Pinpoint the cell where the given text exists, returning its [X, Y] midpoint coordinate. 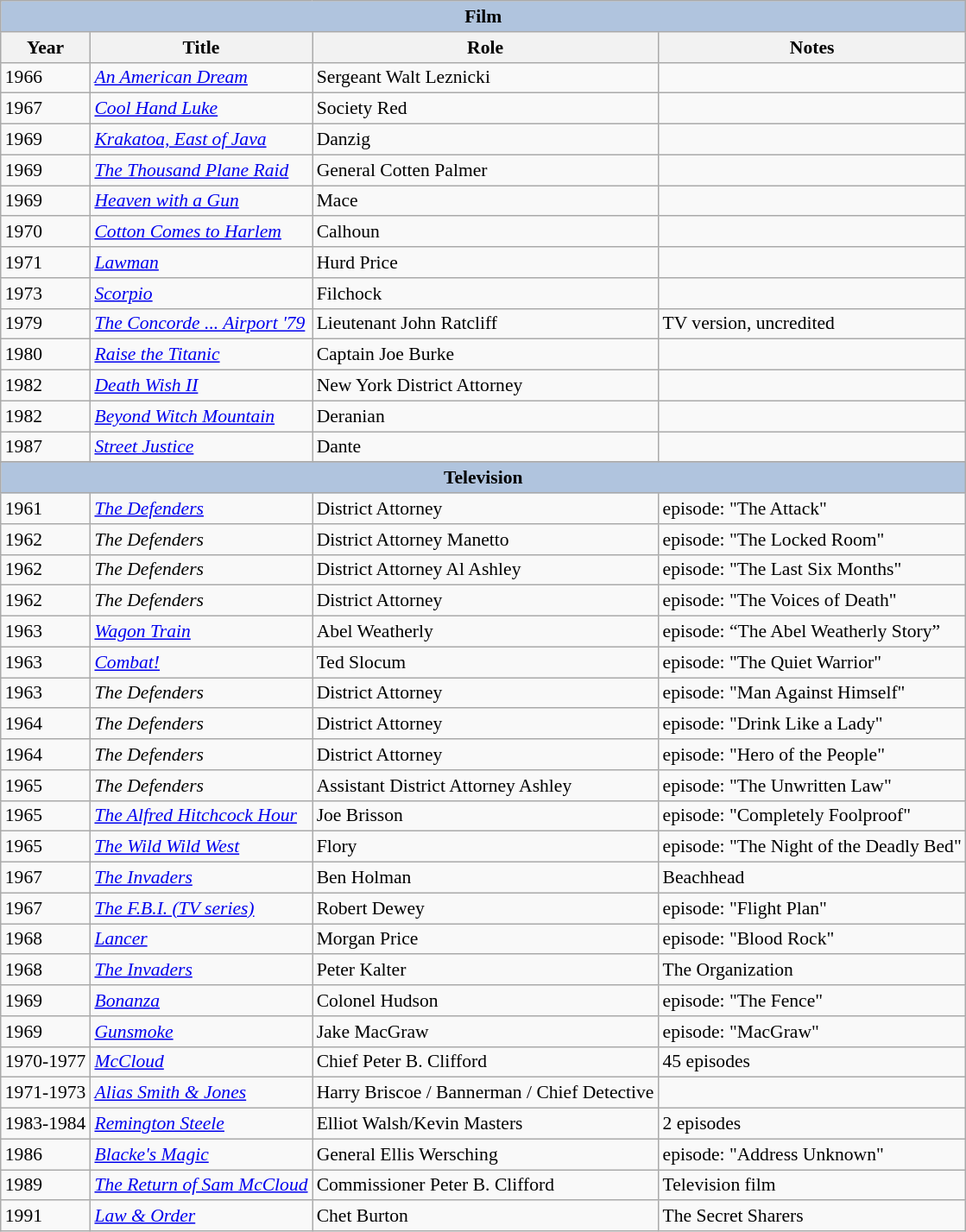
Alias Smith & Jones [200, 1093]
The Organization [812, 970]
episode: "The Locked Room" [812, 540]
Title [200, 47]
District Attorney Al Ashley [485, 570]
Lancer [200, 939]
Morgan Price [485, 939]
episode: "The Fence" [812, 1001]
Television [483, 478]
The Wild Wild West [200, 847]
An American Dream [200, 78]
episode: "The Attack" [812, 509]
1991 [46, 1216]
episode: "Drink Like a Lady" [812, 724]
Cotton Comes to Harlem [200, 232]
Calhoun [485, 232]
Wagon Train [200, 632]
Ted Slocum [485, 662]
General Cotten Palmer [485, 170]
Bonanza [200, 1001]
Gunsmoke [200, 1032]
McCloud [200, 1062]
The F.B.I. (TV series) [200, 908]
Ben Holman [485, 878]
The Return of Sam McCloud [200, 1185]
Remington Steele [200, 1124]
Hurd Price [485, 262]
The Thousand Plane Raid [200, 170]
1966 [46, 78]
episode: "Address Unknown" [812, 1154]
Dante [485, 447]
Year [46, 47]
Commissioner Peter B. Clifford [485, 1185]
2 episodes [812, 1124]
1971 [46, 262]
Harry Briscoe / Bannerman / Chief Detective [485, 1093]
episode: "MacGraw" [812, 1032]
1971-1973 [46, 1093]
episode: "Hero of the People" [812, 755]
TV version, uncredited [812, 324]
Lieutenant John Ratcliff [485, 324]
episode: "The Voices of Death" [812, 601]
1973 [46, 294]
Captain Joe Burke [485, 355]
Combat! [200, 662]
Mace [485, 201]
Sergeant Walt Leznicki [485, 78]
Assistant District Attorney Ashley [485, 786]
District Attorney Manetto [485, 540]
1983-1984 [46, 1124]
Raise the Titanic [200, 355]
Jake MacGraw [485, 1032]
Society Red [485, 109]
episode: "Completely Foolproof" [812, 816]
The Alfred Hitchcock Hour [200, 816]
episode: "The Last Six Months" [812, 570]
Television film [812, 1185]
episode: "The Unwritten Law" [812, 786]
episode: “The Abel Weatherly Story” [812, 632]
Krakatoa, East of Java [200, 140]
Scorpio [200, 294]
Role [485, 47]
Abel Weatherly [485, 632]
Elliot Walsh/Kevin Masters [485, 1124]
episode: "The Night of the Deadly Bed" [812, 847]
Beyond Witch Mountain [200, 416]
New York District Attorney [485, 386]
Deranian [485, 416]
Joe Brisson [485, 816]
Chief Peter B. Clifford [485, 1062]
The Concorde ... Airport '79 [200, 324]
The Secret Sharers [812, 1216]
Chet Burton [485, 1216]
Peter Kalter [485, 970]
1961 [46, 509]
Law & Order [200, 1216]
Colonel Hudson [485, 1001]
1970-1977 [46, 1062]
Notes [812, 47]
1986 [46, 1154]
Heaven with a Gun [200, 201]
Flory [485, 847]
1979 [46, 324]
Robert Dewey [485, 908]
Cool Hand Luke [200, 109]
1989 [46, 1185]
Film [483, 16]
Death Wish II [200, 386]
45 episodes [812, 1062]
Danzig [485, 140]
1970 [46, 232]
episode: "The Quiet Warrior" [812, 662]
episode: "Blood Rock" [812, 939]
Filchock [485, 294]
episode: "Flight Plan" [812, 908]
Beachhead [812, 878]
Blacke's Magic [200, 1154]
Lawman [200, 262]
episode: "Man Against Himself" [812, 693]
1980 [46, 355]
General Ellis Wersching [485, 1154]
1987 [46, 447]
Street Justice [200, 447]
